From the cell containing the given text, extract its center point as (x, y) coordinate. 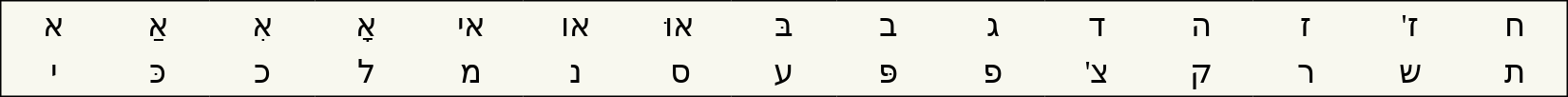
ת (1515, 72)
מ (471, 72)
או (575, 25)
בּ (784, 25)
אי (471, 25)
'ז (1410, 25)
ד (1097, 25)
כּ (158, 72)
ק (1201, 72)
אַ (158, 25)
ר (1306, 72)
ה (1201, 25)
'צ (1097, 72)
ז (1306, 25)
ב (889, 25)
א (53, 25)
ש (1410, 72)
ע (784, 72)
ח (1515, 25)
אוּ (679, 25)
אִ (262, 25)
אָ (367, 25)
ל (367, 72)
נ (575, 72)
פּ (889, 72)
פ (993, 72)
ג (993, 25)
ס (679, 72)
י (53, 72)
כ (262, 72)
